Return (X, Y) of the center of cell containing provided text 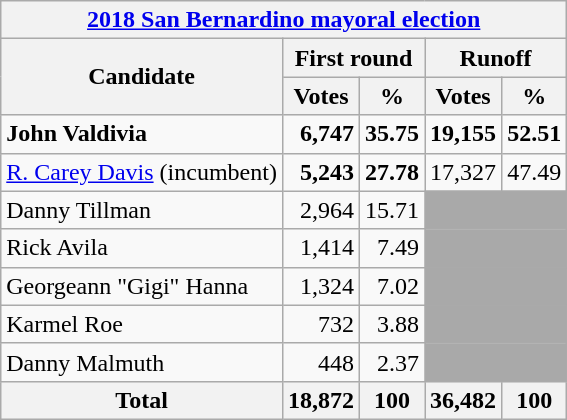
19,155 (464, 134)
Rick Avila (142, 248)
7.49 (392, 248)
35.75 (392, 134)
47.49 (534, 172)
27.78 (392, 172)
First round (353, 58)
5,243 (320, 172)
2.37 (392, 362)
Runoff (496, 58)
Karmel Roe (142, 324)
John Valdivia (142, 134)
2018 San Bernardino mayoral election (284, 20)
6,747 (320, 134)
36,482 (464, 400)
R. Carey Davis (incumbent) (142, 172)
Danny Tillman (142, 210)
Candidate (142, 77)
Danny Malmuth (142, 362)
Georgeann "Gigi" Hanna (142, 286)
15.71 (392, 210)
18,872 (320, 400)
448 (320, 362)
1,324 (320, 286)
732 (320, 324)
1,414 (320, 248)
3.88 (392, 324)
Total (142, 400)
7.02 (392, 286)
2,964 (320, 210)
52.51 (534, 134)
17,327 (464, 172)
